For the text-containing cell, return its midpoint in [x, y] coordinate format. 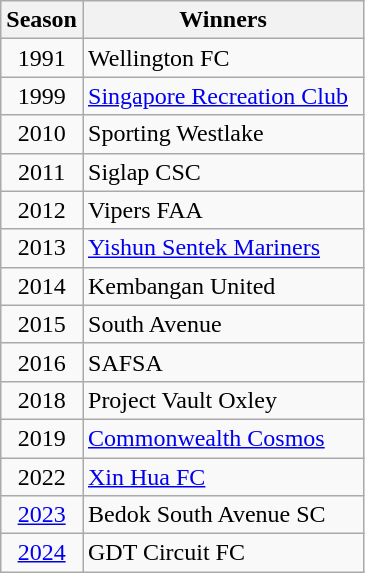
Wellington FC [222, 58]
Singapore Recreation Club [222, 96]
2016 [42, 362]
Commonwealth Cosmos [222, 438]
Bedok South Avenue SC [222, 515]
2010 [42, 134]
2012 [42, 210]
Project Vault Oxley [222, 400]
2015 [42, 324]
GDT Circuit FC [222, 553]
Sporting Westlake [222, 134]
2013 [42, 248]
Yishun Sentek Mariners [222, 248]
2022 [42, 477]
2024 [42, 553]
2011 [42, 172]
Xin Hua FC [222, 477]
SAFSA [222, 362]
1991 [42, 58]
2023 [42, 515]
Siglap CSC [222, 172]
South Avenue [222, 324]
Vipers FAA [222, 210]
1999 [42, 96]
Kembangan United [222, 286]
2018 [42, 400]
Season [42, 20]
2014 [42, 286]
2019 [42, 438]
Winners [222, 20]
